Identify which cell holds the provided text, then report its [X, Y] central coordinate. 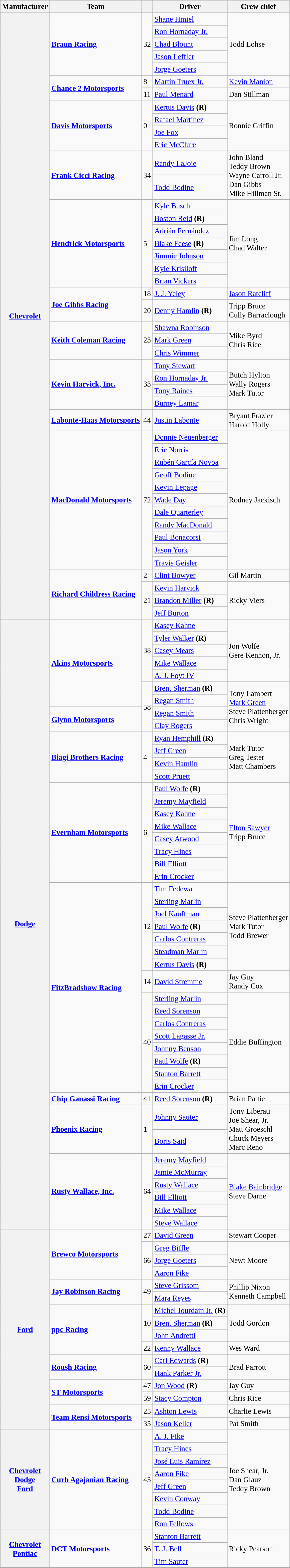
Paul Bonacorsi [190, 538]
Donnie Neuenberger [190, 437]
10 [147, 1323]
Jay Guy Randy Cox [258, 981]
Jason Ratcliff [258, 294]
Randy MacDonald [190, 525]
Jason York [190, 550]
DCT Motorsports [96, 1549]
J. J. Yeley [190, 294]
Martin Truex Jr. [190, 82]
Carl Edwards (R) [190, 1361]
Joe Shear, Jr. Dan Glauz Teddy Brown [258, 1480]
Ron Fellows [190, 1524]
32 [147, 44]
41 [147, 1099]
Stewart Cooper [258, 1235]
Phoenix Racing [96, 1129]
38 [147, 651]
Gil Martin [258, 575]
Team [96, 7]
18 [147, 294]
Casey Mears [190, 651]
Wes Ward [258, 1348]
Jay Guy [258, 1386]
T. J. Bell [190, 1549]
MacDonald Motorsports [96, 500]
Elton Sawyer Tripp Bruce [258, 833]
Richard Childress Racing [96, 594]
Jimmie Johnson [190, 256]
Dodge [25, 924]
Rubén García Novoa [190, 462]
Scott Lagasse Jr. [190, 1036]
Shane Hmiel [190, 19]
Chad Blount [190, 44]
Reed Sorenson (R) [190, 1099]
Jon Wolfe Gere Kennon, Jr. [258, 651]
Tim Fedewa [190, 889]
Brandon Miller (R) [190, 600]
Ricky Viers [258, 600]
47 [147, 1386]
Brewco Motorsports [96, 1254]
Pat Smith [258, 1423]
Mara Reyes [190, 1298]
Jay Robinson Racing [96, 1292]
Chip Ganassi Racing [96, 1099]
Scott Pruett [190, 776]
Jason Leffler [190, 57]
4 [147, 757]
Chevrolet [25, 316]
Hendrick Motorsports [96, 244]
Shawna Robinson [190, 328]
43 [147, 1480]
58 [147, 707]
Todd Gordon [258, 1323]
Adrián Fernández [190, 231]
Kevin Harvick [190, 588]
59 [147, 1398]
Todd Lohse [258, 44]
60 [147, 1367]
Kenny Wallace [190, 1348]
Johnny Sauter [190, 1117]
Dale Quarterley [190, 512]
Biagi Brothers Racing [96, 757]
Joe Gibbs Racing [96, 304]
Mike Byrd Chris Rice [258, 341]
Driver [190, 7]
Eric Norris [190, 450]
Kyle Busch [190, 206]
14 [147, 981]
Davis Motorsports [96, 126]
Clay Rogers [190, 726]
Rodney Jackisch [258, 500]
Kyle Krisiloff [190, 269]
49 [147, 1292]
Glynn Motorsports [96, 720]
Denny Hamlin (R) [190, 310]
Justin Labonte [190, 420]
Jon Wood (R) [190, 1386]
Paul Menard [190, 94]
Tim Sauter [190, 1562]
Chris Rice [258, 1398]
FitzBradshaw Racing [96, 987]
Tony Stewart [190, 366]
0 [147, 126]
27 [147, 1235]
72 [147, 500]
ppc Racing [96, 1329]
Chance 2 Motorsports [96, 88]
Jim Long Chad Walter [258, 244]
Geoff Bodine [190, 475]
Jeff Burton [190, 613]
Bryant Frazier Harold Holly [258, 420]
Steve Wallace [190, 1223]
36 [147, 1549]
A. J. Foyt IV [190, 676]
Keith Coleman Racing [96, 341]
64 [147, 1191]
Butch Hylton Wally Rogers Mark Tutor [258, 384]
ST Motorsports [96, 1392]
Kevin Hamlin [190, 763]
Evernham Motorsports [96, 833]
A. J. Fike [190, 1436]
John Andretti [190, 1336]
Tony Lambert Mark Green Steve Plattenberger Chris Wright [258, 707]
Manufacturer [25, 7]
44 [147, 420]
David Green [190, 1235]
Charlie Lewis [258, 1411]
Mark Tutor Greg Tester Matt Chambers [258, 757]
22 [147, 1348]
Braun Racing [96, 44]
Phillip Nixon Kenneth Campbell [258, 1292]
Johnny Benson [190, 1049]
José Luis Ramírez [190, 1461]
Jason Keller [190, 1423]
33 [147, 384]
Kevin Harvick, Inc. [96, 384]
35 [147, 1423]
Steve Plattenberger Mark Tutor Todd Brewer [258, 927]
Wade Day [190, 500]
Tripp Bruce Cully Barraclough [258, 310]
David Stremme [190, 981]
Newt Moore [258, 1261]
Ashton Lewis [190, 1411]
Ronnie Griffin [258, 126]
Dan Stillman [258, 94]
25 [147, 1411]
2 [147, 575]
Ryan Hemphill (R) [190, 738]
Ford [25, 1329]
20 [147, 310]
Boris Said [190, 1142]
Hank Parker Jr. [190, 1373]
Brad Parrott [258, 1367]
Steve Grissom [190, 1286]
Jamie McMurray [190, 1172]
Boston Reid (R) [190, 218]
Labonte-Haas Motorsports [96, 420]
1 [147, 1129]
Greg Biffle [190, 1248]
Michel Jourdain Jr. (R) [190, 1311]
Curb Agajanian Racing [96, 1480]
Joe Fox [190, 132]
6 [147, 833]
Akins Motorsports [96, 663]
Ricky Pearson [258, 1549]
Kevin Manion [258, 82]
Eddie Buffington [258, 1042]
Tyler Walker (R) [190, 638]
Stacy Compton [190, 1398]
Crew chief [258, 7]
Tony Raines [190, 391]
Kevin Conway [190, 1499]
40 [147, 1042]
Kevin Lepage [190, 487]
Team Rensi Motorsports [96, 1417]
Chris Wimmer [190, 353]
Clint Bowyer [190, 575]
Reed Sorenson [190, 1011]
Eric McClure [190, 145]
Casey Atwood [190, 839]
Blake Bainbridge Steve Darne [258, 1191]
Frank Cicci Racing [96, 175]
8 [147, 82]
Steadman Marlin [190, 952]
Brian Pattie [258, 1099]
12 [147, 927]
23 [147, 341]
Joel Kauffman [190, 914]
Rusty Wallace, Inc. [96, 1191]
ChevroletDodgeFord [25, 1480]
Blake Feese (R) [190, 243]
Burney Lamar [190, 403]
Roush Racing [96, 1367]
5 [147, 244]
Mark Green [190, 341]
Travis Geisler [190, 563]
Tony Liberati Joe Shear, Jr. Matt Groeschl Chuck Meyers Marc Reno [258, 1129]
Rusty Wallace [190, 1185]
Brian Vickers [190, 281]
11 [147, 94]
ChevroletPontiac [25, 1549]
Rafael Martínez [190, 120]
66 [147, 1261]
34 [147, 175]
John Bland Teddy Brown Wayne Carroll Jr. Dan Gibbs Mike Hillman Sr. [258, 175]
21 [147, 600]
Randy LaJoie [190, 163]
